From the cell containing the given text, extract its center point as (X, Y) coordinate. 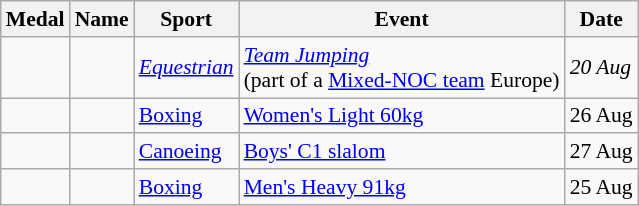
Event (402, 19)
Sport (186, 19)
Team Jumping(part of a Mixed-NOC team Europe) (402, 68)
Date (602, 19)
Women's Light 60kg (402, 116)
Name (102, 19)
26 Aug (602, 116)
Equestrian (186, 68)
Medal (36, 19)
25 Aug (602, 187)
Canoeing (186, 152)
Men's Heavy 91kg (402, 187)
20 Aug (602, 68)
27 Aug (602, 152)
Boys' C1 slalom (402, 152)
